Extract the (x, y) coordinate from the center of the cell holding the provided text.  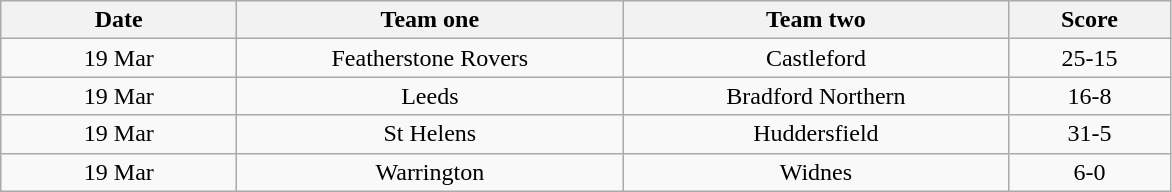
Date (119, 20)
Bradford Northern (816, 96)
St Helens (430, 134)
25-15 (1090, 58)
31-5 (1090, 134)
Castleford (816, 58)
Score (1090, 20)
Team one (430, 20)
Featherstone Rovers (430, 58)
6-0 (1090, 172)
Leeds (430, 96)
Huddersfield (816, 134)
16-8 (1090, 96)
Warrington (430, 172)
Team two (816, 20)
Widnes (816, 172)
